Return [x, y] of the center of cell containing provided text 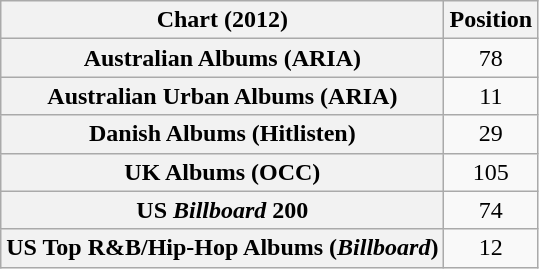
29 [491, 134]
US Billboard 200 [222, 210]
Australian Albums (ARIA) [222, 58]
Position [491, 20]
Chart (2012) [222, 20]
11 [491, 96]
Australian Urban Albums (ARIA) [222, 96]
UK Albums (OCC) [222, 172]
US Top R&B/Hip-Hop Albums (Billboard) [222, 248]
105 [491, 172]
74 [491, 210]
78 [491, 58]
12 [491, 248]
Danish Albums (Hitlisten) [222, 134]
